Pinpoint the cell where the given text exists, returning its (X, Y) midpoint coordinate. 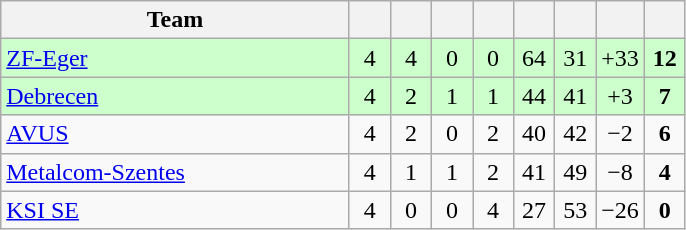
40 (534, 134)
−26 (620, 210)
Debrecen (176, 96)
+33 (620, 58)
−8 (620, 172)
53 (576, 210)
27 (534, 210)
+3 (620, 96)
Metalcom-Szentes (176, 172)
12 (664, 58)
ZF-Eger (176, 58)
KSI SE (176, 210)
Team (176, 20)
7 (664, 96)
49 (576, 172)
42 (576, 134)
64 (534, 58)
44 (534, 96)
−2 (620, 134)
AVUS (176, 134)
6 (664, 134)
31 (576, 58)
